Find where the given text appears and provide that cell's center as [x, y] coordinate. 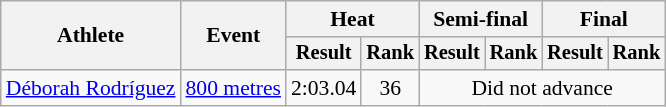
Final [604, 19]
Déborah Rodríguez [91, 88]
Event [234, 36]
Athlete [91, 36]
2:03.04 [324, 88]
Did not advance [542, 88]
Heat [352, 19]
800 metres [234, 88]
Semi-final [480, 19]
36 [390, 88]
